Pinpoint the cell where the given text exists, returning its [X, Y] midpoint coordinate. 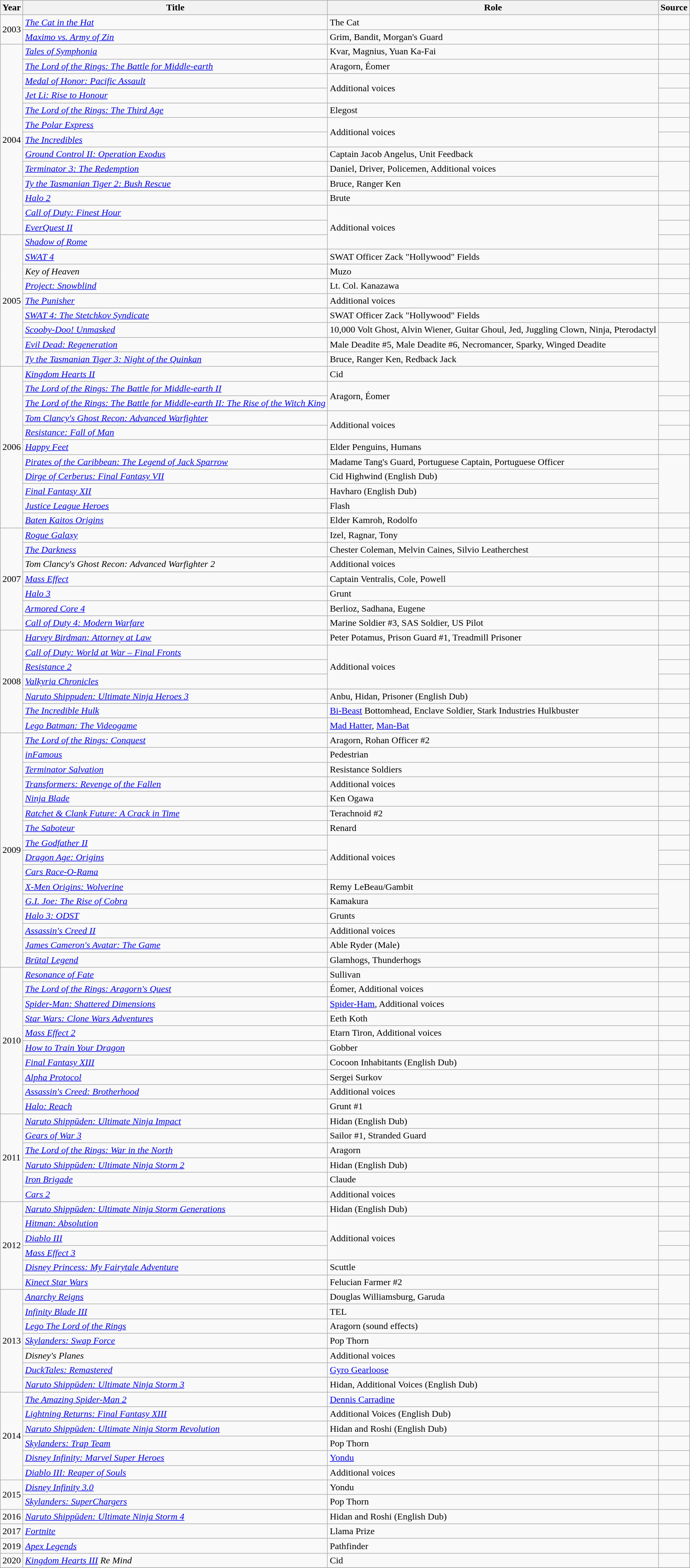
Mass Effect 2 [175, 1033]
Final Fantasy XIII [175, 1062]
Kingdom Hearts II [175, 374]
Peter Potamus, Prison Guard #1, Treadmill Prisoner [493, 637]
2009 [12, 850]
Able Ryder (Male) [493, 945]
inFamous [175, 755]
Gyro Gearloose [493, 1370]
Llama Prize [493, 1531]
Male Deadite #5, Male Deadite #6, Necromancer, Sparky, Winged Deadite [493, 344]
The Saboteur [175, 828]
The Lord of the Rings: The Battle for Middle-earth II: The Rise of the Witch King [175, 403]
Brütal Legend [175, 960]
The Lord of the Rings: Aragorn's Quest [175, 989]
Gears of War 3 [175, 1136]
Marine Soldier #3, SAS Soldier, US Pilot [493, 623]
Armored Core 4 [175, 608]
Pedestrian [493, 755]
Kvar, Magnius, Yuan Ka-Fai [493, 52]
EverQuest II [175, 227]
2005 [12, 301]
Star Wars: Clone Wars Adventures [175, 1018]
Eeth Koth [493, 1018]
The Polar Express [175, 125]
Naruto Shippūden: Ultimate Ninja Storm 4 [175, 1516]
2020 [12, 1560]
Harvey Birdman: Attorney at Law [175, 637]
Naruto Shippūden: Ultimate Ninja Storm 3 [175, 1385]
Disney Infinity 3.0 [175, 1487]
Ground Control II: Operation Exodus [175, 154]
Pirates of the Caribbean: The Legend of Jack Sparrow [175, 462]
Kingdom Hearts III Re Mind [175, 1560]
Pathfinder [493, 1546]
2014 [12, 1436]
Justice League Heroes [175, 506]
DuckTales: Remastered [175, 1370]
Naruto Shippūden: Ultimate Ninja Storm 2 [175, 1165]
Shadow of Rome [175, 242]
SWAT 4: The Stetchkov Syndicate [175, 315]
Terachnoid #2 [493, 813]
Disney's Planes [175, 1355]
Skylanders: Trap Team [175, 1443]
Gobber [493, 1048]
Muzo [493, 271]
Daniel, Driver, Policemen, Additional voices [493, 169]
SWAT 4 [175, 257]
The Cat in the Hat [175, 22]
Madame Tang's Guard, Portuguese Captain, Portuguese Officer [493, 462]
2008 [12, 681]
Mass Effect [175, 579]
Halo 3 [175, 593]
Terminator Salvation [175, 769]
Glamhogs, Thunderhogs [493, 960]
Project: Snowblind [175, 286]
Aragorn [493, 1150]
Kamakura [493, 901]
Call of Duty: Finest Hour [175, 213]
Havharo (English Dub) [493, 491]
Happy Feet [175, 447]
Etarn Tiron, Additional voices [493, 1033]
Captain Jacob Angelus, Unit Feedback [493, 154]
The Godfather II [175, 843]
2007 [12, 579]
Scooby-Doo! Unmasked [175, 330]
The Cat [493, 22]
Grunt #1 [493, 1106]
Tom Clancy's Ghost Recon: Advanced Warfighter [175, 418]
Scuttle [493, 1267]
Remy LeBeau/Gambit [493, 886]
Ken Ogawa [493, 799]
Evil Dead: Regeneration [175, 344]
2003 [12, 30]
Mass Effect 3 [175, 1253]
Berlioz, Sadhana, Eugene [493, 608]
Rogue Galaxy [175, 535]
2012 [12, 1245]
Diablo III: Reaper of Souls [175, 1473]
Hitman: Absolution [175, 1224]
Skylanders: SuperChargers [175, 1502]
Lego Batman: The Videogame [175, 725]
Elder Kamroh, Rodolfo [493, 520]
The Incredibles [175, 139]
The Incredible Hulk [175, 711]
Cars 2 [175, 1194]
Cid Highwind (English Dub) [493, 476]
2010 [12, 1041]
Halo 3: ODST [175, 916]
Ninja Blade [175, 799]
Éomer, Additional voices [493, 989]
2015 [12, 1494]
Transformers: Revenge of the Fallen [175, 784]
Chester Coleman, Melvin Caines, Silvio Leatherchest [493, 550]
The Amazing Spider-Man 2 [175, 1399]
Flash [493, 506]
2017 [12, 1531]
Apex Legends [175, 1546]
2016 [12, 1516]
Cocoon Inhabitants (English Dub) [493, 1062]
Brute [493, 198]
Role [493, 8]
Lt. Col. Kanazawa [493, 286]
The Lord of the Rings: The Battle for Middle-earth II [175, 388]
Tales of Symphonia [175, 52]
Ty the Tasmanian Tiger 2: Bush Rescue [175, 184]
Lego The Lord of the Rings [175, 1326]
Felucian Farmer #2 [493, 1282]
Dragon Age: Origins [175, 857]
Bruce, Ranger Ken, Redback Jack [493, 359]
Halo 2 [175, 198]
Naruto Shippūden: Ultimate Ninja Storm Revolution [175, 1429]
Diablo III [175, 1238]
Halo: Reach [175, 1106]
X-Men Origins: Wolverine [175, 886]
Spider-Man: Shattered Dimensions [175, 1004]
10,000 Volt Ghost, Alvin Wiener, Guitar Ghoul, Jed, Juggling Clown, Ninja, Pterodactyl [493, 330]
Anarchy Reigns [175, 1297]
Year [12, 8]
Resistance Soldiers [493, 769]
Sullivan [493, 975]
Claude [493, 1180]
The Darkness [175, 550]
Source [674, 8]
Spider-Ham, Additional voices [493, 1004]
Call of Duty 4: Modern Warfare [175, 623]
Grim, Bandit, Morgan's Guard [493, 37]
2011 [12, 1158]
2013 [12, 1341]
Elegost [493, 110]
Additional Voices (English Dub) [493, 1414]
The Punisher [175, 301]
Dirge of Cerberus: Final Fantasy VII [175, 476]
2004 [12, 139]
2019 [12, 1546]
2006 [12, 447]
Medal of Honor: Pacific Assault [175, 81]
Sailor #1, Stranded Guard [493, 1136]
Call of Duty: World at War – Final Fronts [175, 652]
The Lord of the Rings: War in the North [175, 1150]
Cars Race-O-Rama [175, 872]
Baten Kaitos Origins [175, 520]
Bruce, Ranger Ken [493, 184]
Assassin's Creed II [175, 931]
Izel, Ragnar, Tony [493, 535]
Disney Infinity: Marvel Super Heroes [175, 1458]
Naruto Shippūden: Ultimate Ninja Impact [175, 1121]
Resistance 2 [175, 667]
Aragorn, Rohan Officer #2 [493, 740]
Anbu, Hidan, Prisoner (English Dub) [493, 696]
Aragorn (sound effects) [493, 1326]
Valkyria Chronicles [175, 682]
Naruto Shippuden: Ultimate Ninja Heroes 3 [175, 696]
Dennis Carradine [493, 1399]
Ratchet & Clank Future: A Crack in Time [175, 813]
James Cameron's Avatar: The Game [175, 945]
Kinect Star Wars [175, 1282]
Fortnite [175, 1531]
Bi-Beast Bottomhead, Enclave Soldier, Stark Industries Hulkbuster [493, 711]
Grunt [493, 593]
Captain Ventralis, Cole, Powell [493, 579]
Sergei Surkov [493, 1077]
Mad Hatter, Man-Bat [493, 725]
Douglas Williamsburg, Garuda [493, 1297]
Hidan, Additional Voices (English Dub) [493, 1385]
Elder Penguins, Humans [493, 447]
Infinity Blade III [175, 1311]
Resonance of Fate [175, 975]
Resistance: Fall of Man [175, 433]
The Lord of the Rings: Conquest [175, 740]
How to Train Your Dragon [175, 1048]
Maximo vs. Army of Zin [175, 37]
Key of Heaven [175, 271]
Tom Clancy's Ghost Recon: Advanced Warfighter 2 [175, 564]
Alpha Protocol [175, 1077]
Jet Li: Rise to Honour [175, 95]
G.I. Joe: The Rise of Cobra [175, 901]
The Lord of the Rings: The Battle for Middle-earth [175, 66]
Disney Princess: My Fairytale Adventure [175, 1267]
Ty the Tasmanian Tiger 3: Night of the Quinkan [175, 359]
Assassin's Creed: Brotherhood [175, 1092]
Lightning Returns: Final Fantasy XIII [175, 1414]
Title [175, 8]
TEL [493, 1311]
Skylanders: Swap Force [175, 1341]
Grunts [493, 916]
Terminator 3: The Redemption [175, 169]
The Lord of the Rings: The Third Age [175, 110]
Naruto Shippūden: Ultimate Ninja Storm Generations [175, 1209]
Renard [493, 828]
Final Fantasy XII [175, 491]
Iron Brigade [175, 1180]
